Provide the (x, y) coordinate of the cell's center where the given text is located.  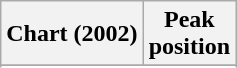
Chart (2002) (72, 34)
Peakposition (189, 34)
